Determine the [X, Y] coordinate at the center of the cell enclosing the given text.  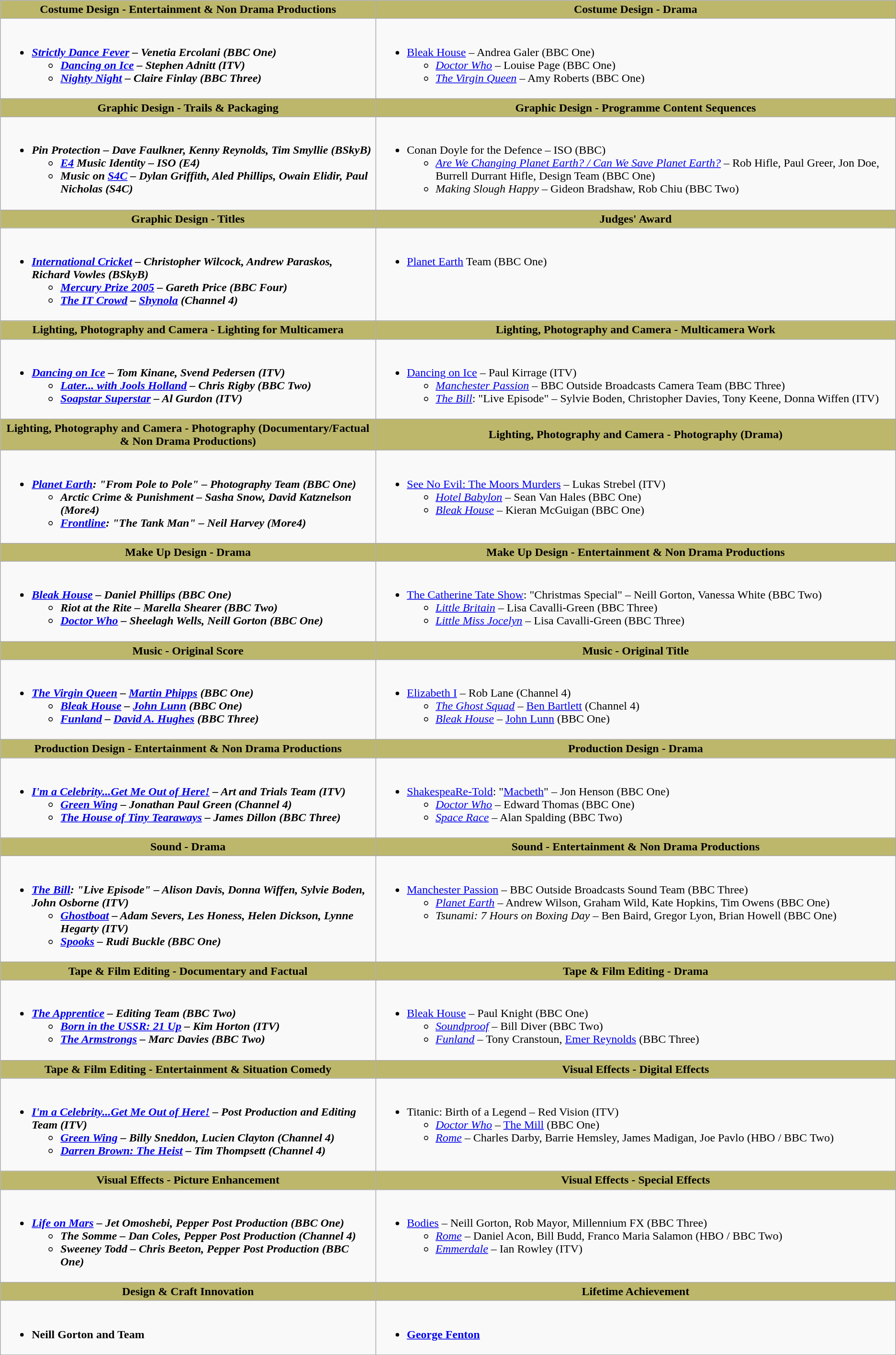
Lifetime Achievement [636, 1291]
The Virgin Queen – Martin Phipps (BBC One)Bleak House – John Lunn (BBC One)Funland – David A. Hughes (BBC Three) [188, 700]
Music - Original Title [636, 651]
Sound - Entertainment & Non Drama Productions [636, 847]
Graphic Design - Programme Content Sequences [636, 108]
Lighting, Photography and Camera - Multicamera Work [636, 330]
George Fenton [636, 1327]
Production Design - Drama [636, 749]
Visual Effects - Digital Effects [636, 1069]
Make Up Design - Drama [188, 552]
Strictly Dance Fever – Venetia Ercolani (BBC One)Dancing on Ice – Stephen Adnitt (ITV)Nighty Night – Claire Finlay (BBC Three) [188, 58]
Graphic Design - Titles [188, 219]
Tape & Film Editing - Entertainment & Situation Comedy [188, 1069]
Production Design - Entertainment & Non Drama Productions [188, 749]
See No Evil: The Moors Murders – Lukas Strebel (ITV)Hotel Babylon – Sean Van Hales (BBC One)Bleak House – Kieran McGuigan (BBC One) [636, 497]
Costume Design - Drama [636, 10]
Judges' Award [636, 219]
Music - Original Score [188, 651]
Lighting, Photography and Camera - Photography (Drama) [636, 435]
Elizabeth I – Rob Lane (Channel 4)The Ghost Squad – Ben Bartlett (Channel 4)Bleak House – John Lunn (BBC One) [636, 700]
Neill Gorton and Team [188, 1327]
Visual Effects - Special Effects [636, 1180]
Visual Effects - Picture Enhancement [188, 1180]
Planet Earth Team (BBC One) [636, 274]
Bleak House – Andrea Galer (BBC One)Doctor Who – Louise Page (BBC One)The Virgin Queen – Amy Roberts (BBC One) [636, 58]
Lighting, Photography and Camera - Photography (Documentary/Factual & Non Drama Productions) [188, 435]
The Apprentice – Editing Team (BBC Two)Born in the USSR: 21 Up – Kim Horton (ITV)The Armstrongs – Marc Davies (BBC Two) [188, 1020]
Sound - Drama [188, 847]
Dancing on Ice – Tom Kinane, Svend Pedersen (ITV)Later... with Jools Holland – Chris Rigby (BBC Two)Soapstar Superstar – Al Gurdon (ITV) [188, 379]
Bleak House – Paul Knight (BBC One)Soundproof – Bill Diver (BBC Two)Funland – Tony Cranstoun, Emer Reynolds (BBC Three) [636, 1020]
Design & Craft Innovation [188, 1291]
Lighting, Photography and Camera - Lighting for Multicamera [188, 330]
Bleak House – Daniel Phillips (BBC One)Riot at the Rite – Marella Shearer (BBC Two)Doctor Who – Sheelagh Wells, Neill Gorton (BBC One) [188, 601]
Make Up Design - Entertainment & Non Drama Productions [636, 552]
Tape & Film Editing - Documentary and Factual [188, 971]
Costume Design - Entertainment & Non Drama Productions [188, 10]
ShakespeaRe-Told: "Macbeth" – Jon Henson (BBC One)Doctor Who – Edward Thomas (BBC One)Space Race – Alan Spalding (BBC Two) [636, 798]
Graphic Design - Trails & Packaging [188, 108]
Tape & Film Editing - Drama [636, 971]
